Pinpoint the cell where the given text exists, returning its [x, y] midpoint coordinate. 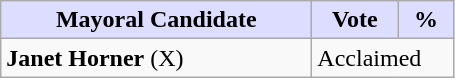
Vote [355, 20]
% [426, 20]
Mayoral Candidate [156, 20]
Janet Horner (X) [156, 58]
Acclaimed [383, 58]
